Return the [x, y] coordinate for the center point of the cell that contains the specified text.  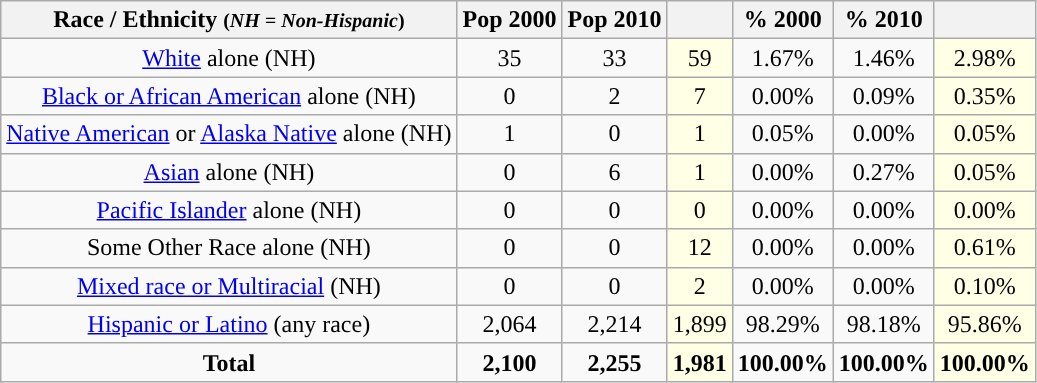
59 [700, 58]
1.46% [884, 58]
Mixed race or Multiracial (NH) [229, 286]
0.10% [984, 286]
2,255 [614, 362]
35 [510, 58]
0.27% [884, 172]
98.18% [884, 324]
0.09% [884, 96]
6 [614, 172]
Asian alone (NH) [229, 172]
Black or African American alone (NH) [229, 96]
Pop 2000 [510, 20]
2,214 [614, 324]
1.67% [782, 58]
0.35% [984, 96]
33 [614, 58]
1,981 [700, 362]
2,064 [510, 324]
1,899 [700, 324]
12 [700, 248]
Pacific Islander alone (NH) [229, 210]
2.98% [984, 58]
Some Other Race alone (NH) [229, 248]
95.86% [984, 324]
Race / Ethnicity (NH = Non-Hispanic) [229, 20]
White alone (NH) [229, 58]
Total [229, 362]
% 2010 [884, 20]
2,100 [510, 362]
Pop 2010 [614, 20]
% 2000 [782, 20]
Hispanic or Latino (any race) [229, 324]
98.29% [782, 324]
7 [700, 96]
0.61% [984, 248]
Native American or Alaska Native alone (NH) [229, 134]
